Detect which cell encompasses the target text, then output its (X, Y) center coordinate. 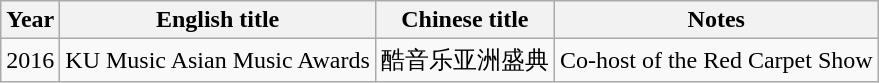
Year (30, 20)
Co-host of the Red Carpet Show (716, 60)
KU Music Asian Music Awards (218, 60)
English title (218, 20)
Chinese title (464, 20)
Notes (716, 20)
酷音乐亚洲盛典 (464, 60)
2016 (30, 60)
